Locate the cell with the specified text and output its (x, y) center coordinate. 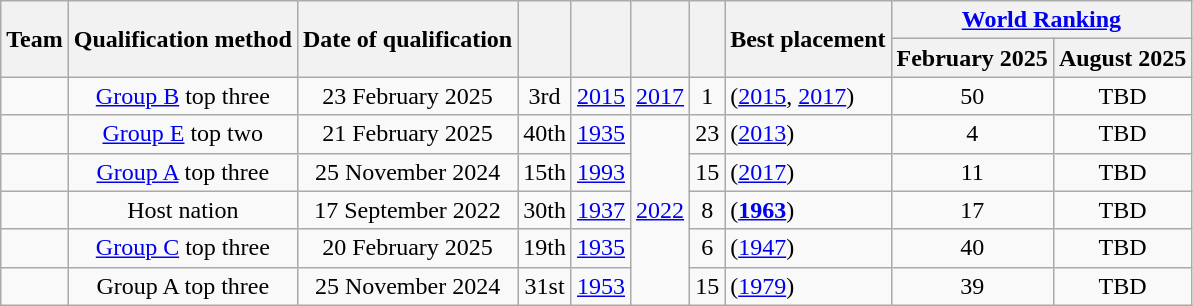
Best placement (808, 39)
40 (972, 248)
1 (708, 96)
1953 (600, 286)
Date of qualification (407, 39)
1993 (600, 172)
(2015, 2017) (808, 96)
39 (972, 286)
(1947) (808, 248)
31st (545, 286)
15th (545, 172)
Host nation (182, 210)
Group B top three (182, 96)
February 2025 (972, 58)
2017 (660, 96)
(1979) (808, 286)
August 2025 (1122, 58)
Group E top two (182, 134)
8 (708, 210)
21 February 2025 (407, 134)
23 (708, 134)
20 February 2025 (407, 248)
17 September 2022 (407, 210)
Group C top three (182, 248)
(2013) (808, 134)
30th (545, 210)
40th (545, 134)
11 (972, 172)
3rd (545, 96)
50 (972, 96)
23 February 2025 (407, 96)
(1963) (808, 210)
World Ranking (1042, 20)
17 (972, 210)
2022 (660, 210)
(2017) (808, 172)
Team (35, 39)
1937 (600, 210)
4 (972, 134)
Qualification method (182, 39)
6 (708, 248)
2015 (600, 96)
19th (545, 248)
